Detect which cell encompasses the target text, then output its (x, y) center coordinate. 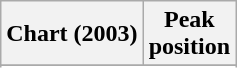
Chart (2003) (72, 34)
Peakposition (189, 34)
